Capture the cell that displays the provided text and extract its (x, y) central coordinate. 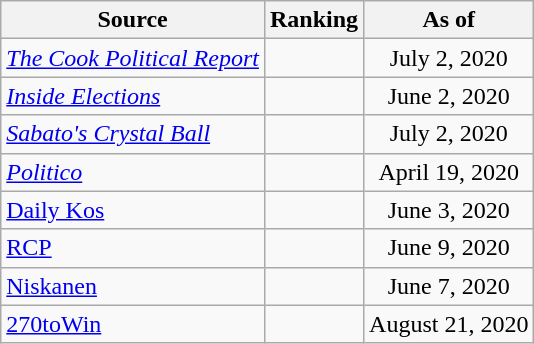
Sabato's Crystal Ball (133, 134)
The Cook Political Report (133, 58)
As of (449, 20)
Niskanen (133, 286)
270toWin (133, 324)
June 2, 2020 (449, 96)
Daily Kos (133, 210)
Politico (133, 172)
August 21, 2020 (449, 324)
RCP (133, 248)
June 7, 2020 (449, 286)
April 19, 2020 (449, 172)
Source (133, 20)
June 9, 2020 (449, 248)
Inside Elections (133, 96)
June 3, 2020 (449, 210)
Ranking (314, 20)
